Capture the cell that displays the provided text and extract its (x, y) central coordinate. 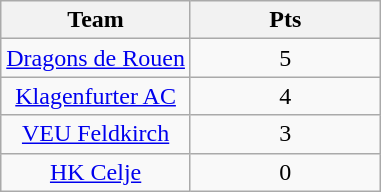
Pts (285, 20)
Klagenfurter AC (96, 96)
4 (285, 96)
VEU Feldkirch (96, 134)
Team (96, 20)
3 (285, 134)
5 (285, 58)
0 (285, 172)
HK Celje (96, 172)
Dragons de Rouen (96, 58)
